For the text-containing cell, return its midpoint in [X, Y] coordinate format. 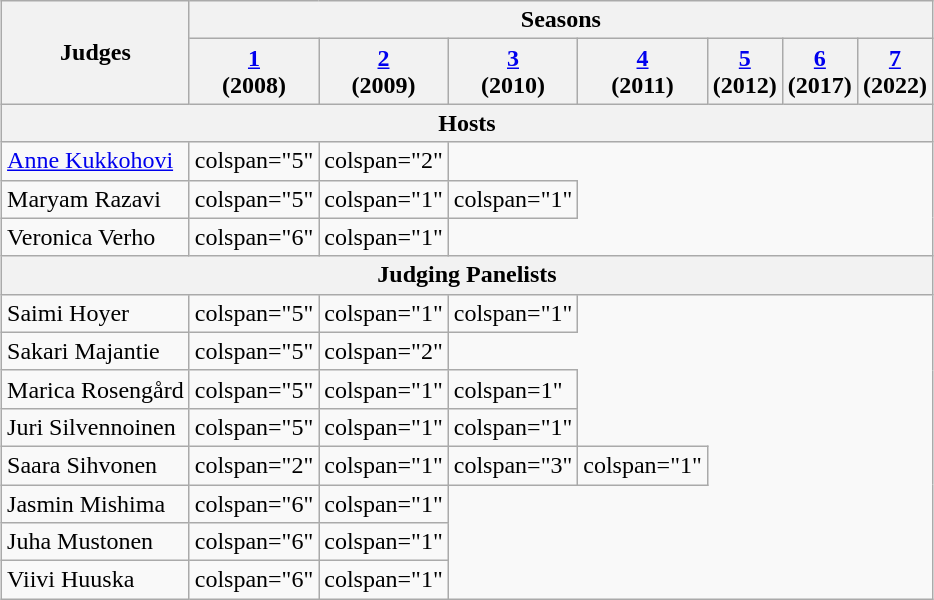
5 (2012) [744, 72]
Marica Rosengård [96, 389]
colspan="3" [513, 465]
Saara Sihvonen [96, 465]
Viivi Huuska [96, 580]
Saimi Hoyer [96, 313]
7 (2022) [894, 72]
2 (2009) [384, 72]
4 (2011) [643, 72]
Sakari Majantie [96, 351]
Juha Mustonen [96, 542]
Judging Panelists [468, 275]
3 (2010) [513, 72]
Juri Silvennoinen [96, 427]
colspan=1" [513, 389]
1 (2008) [254, 72]
6 (2017) [820, 72]
Anne Kukkohovi [96, 161]
Hosts [468, 123]
Jasmin Mishima [96, 503]
Seasons [560, 20]
Judges [96, 52]
Veronica Verho [96, 237]
Maryam Razavi [96, 199]
